Pinpoint the cell where the given text exists, returning its (X, Y) midpoint coordinate. 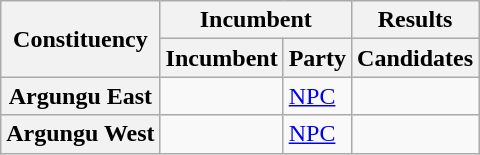
Constituency (80, 39)
Party (317, 58)
Argungu West (80, 134)
Argungu East (80, 96)
Results (416, 20)
Candidates (416, 58)
